Return the [x, y] coordinate for the center point of the cell that contains the specified text.  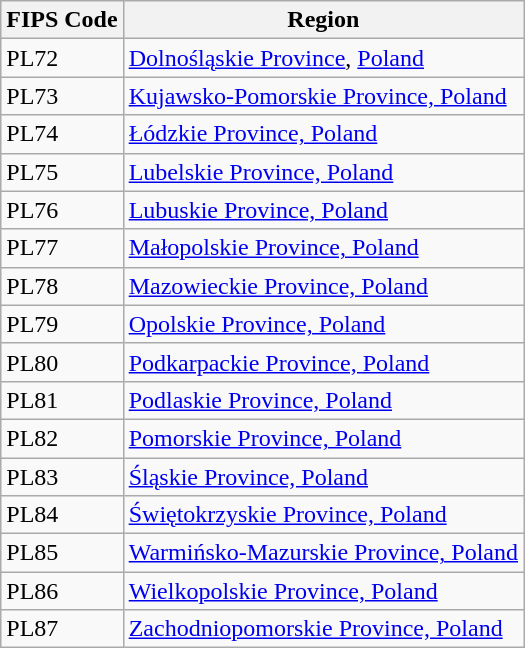
Opolskie Province, Poland [323, 324]
Zachodniopomorskie Province, Poland [323, 629]
PL86 [62, 591]
PL80 [62, 362]
Pomorskie Province, Poland [323, 438]
PL79 [62, 324]
Kujawsko-Pomorskie Province, Poland [323, 96]
PL76 [62, 210]
Małopolskie Province, Poland [323, 248]
Region [323, 20]
Warmińsko-Mazurskie Province, Poland [323, 553]
PL83 [62, 477]
PL77 [62, 248]
PL82 [62, 438]
Łódzkie Province, Poland [323, 134]
PL81 [62, 400]
PL87 [62, 629]
PL84 [62, 515]
Dolnośląskie Province, Poland [323, 58]
PL74 [62, 134]
Świętokrzyskie Province, Poland [323, 515]
PL72 [62, 58]
PL85 [62, 553]
FIPS Code [62, 20]
Mazowieckie Province, Poland [323, 286]
PL78 [62, 286]
Lubuskie Province, Poland [323, 210]
Wielkopolskie Province, Poland [323, 591]
Podlaskie Province, Poland [323, 400]
PL75 [62, 172]
Lubelskie Province, Poland [323, 172]
PL73 [62, 96]
Podkarpackie Province, Poland [323, 362]
Śląskie Province, Poland [323, 477]
